For the text-containing cell, return its midpoint in (X, Y) coordinate format. 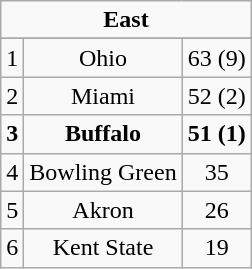
19 (216, 248)
Miami (103, 96)
Bowling Green (103, 172)
63 (9) (216, 58)
Ohio (103, 58)
2 (12, 96)
3 (12, 134)
26 (216, 210)
6 (12, 248)
1 (12, 58)
52 (2) (216, 96)
Kent State (103, 248)
35 (216, 172)
5 (12, 210)
East (126, 20)
51 (1) (216, 134)
4 (12, 172)
Akron (103, 210)
Buffalo (103, 134)
